Scan for the cell matching the given text and deliver its (X, Y) coordinate at center. 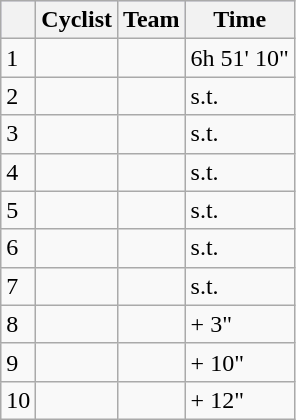
+ 10" (240, 362)
Team (152, 20)
3 (18, 134)
5 (18, 210)
8 (18, 324)
2 (18, 96)
+ 3" (240, 324)
9 (18, 362)
1 (18, 58)
Cyclist (77, 20)
6 (18, 248)
10 (18, 400)
4 (18, 172)
7 (18, 286)
+ 12" (240, 400)
Time (240, 20)
6h 51' 10" (240, 58)
